Identify which cell holds the provided text, then report its [x, y] central coordinate. 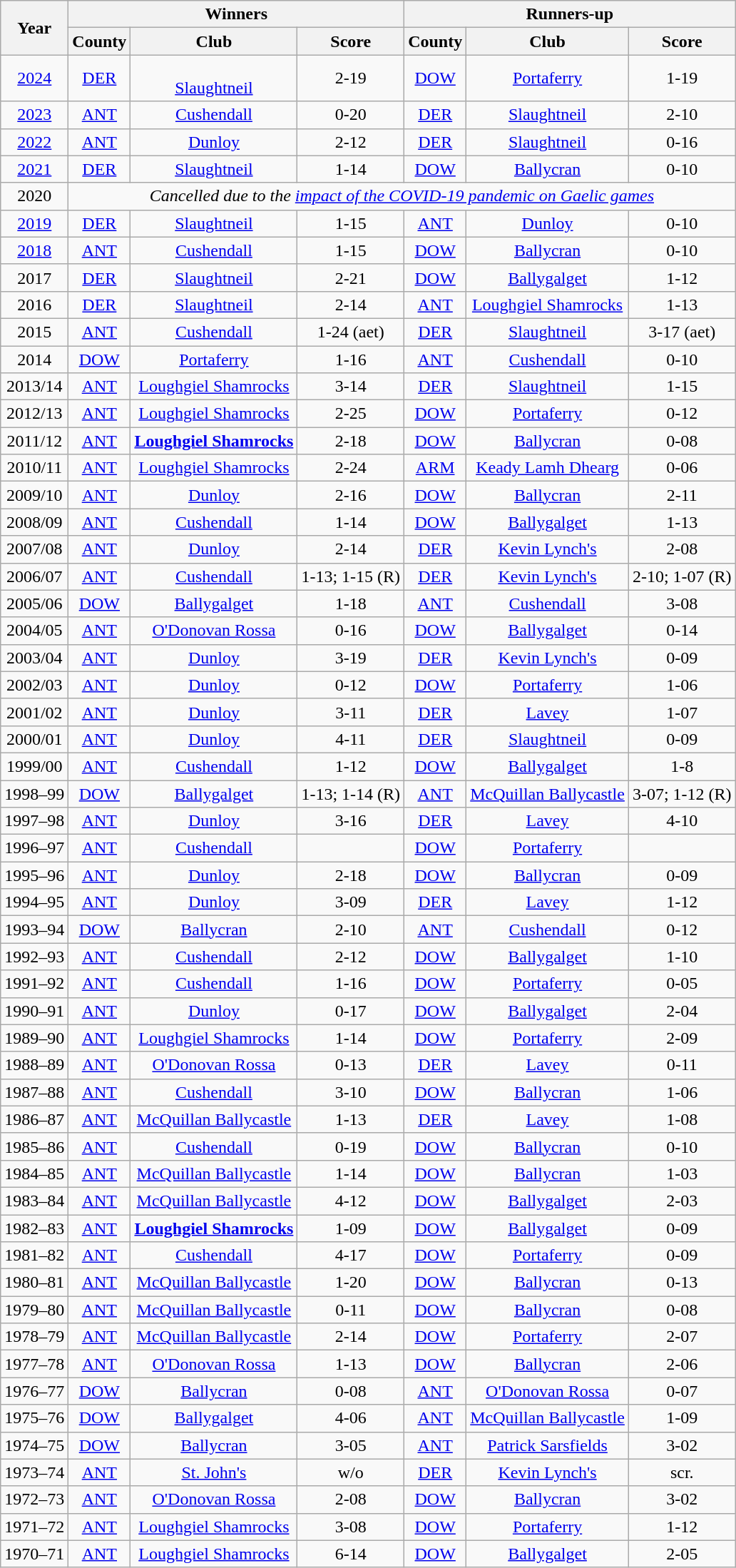
1987–88 [34, 1092]
0-19 [351, 1146]
ARM [435, 468]
1980–81 [34, 1283]
1981–82 [34, 1256]
0-07 [682, 1391]
2008/09 [34, 522]
1970–71 [34, 1554]
1-07 [682, 712]
1986–87 [34, 1119]
1993–94 [34, 930]
3-16 [351, 821]
2007/08 [34, 549]
1989–90 [34, 1038]
1-13; 1-14 (R) [351, 794]
1-03 [682, 1174]
2011/12 [34, 441]
3-11 [351, 712]
1-24 (aet) [351, 332]
2-19 [351, 78]
2013/14 [34, 387]
4-06 [351, 1418]
2002/03 [34, 685]
2016 [34, 305]
1998–99 [34, 794]
1-20 [351, 1283]
3-09 [351, 902]
2003/04 [34, 658]
1-08 [682, 1119]
3-14 [351, 387]
1990–91 [34, 1011]
2-06 [682, 1364]
2023 [34, 115]
2-11 [682, 495]
2015 [34, 332]
1994–95 [34, 902]
0-17 [351, 1011]
1995–96 [34, 875]
1976–77 [34, 1391]
1-13; 1-15 (R) [351, 576]
2017 [34, 278]
2018 [34, 250]
6-14 [351, 1554]
2009/10 [34, 495]
4-17 [351, 1256]
1983–84 [34, 1201]
0-14 [682, 631]
1992–93 [34, 957]
2-25 [351, 414]
w/o [351, 1472]
2020 [34, 196]
2-16 [351, 495]
2004/05 [34, 631]
1996–97 [34, 848]
1985–86 [34, 1146]
2014 [34, 359]
1984–85 [34, 1174]
2010/11 [34, 468]
2-10; 1-07 (R) [682, 576]
2-07 [682, 1337]
1-10 [682, 957]
1971–72 [34, 1527]
Year [34, 28]
2006/07 [34, 576]
1-8 [682, 766]
1-19 [682, 78]
2019 [34, 223]
4-10 [682, 821]
1999/00 [34, 766]
2-24 [351, 468]
2001/02 [34, 712]
1975–76 [34, 1418]
2-21 [351, 278]
2024 [34, 78]
1988–89 [34, 1065]
2012/13 [34, 414]
scr. [682, 1472]
2021 [34, 169]
0-05 [682, 984]
3-19 [351, 658]
1-18 [351, 604]
1979–80 [34, 1310]
Cancelled due to the impact of the COVID-19 pandemic on Gaelic games [402, 196]
3-05 [351, 1445]
Winners [237, 14]
1972–73 [34, 1500]
Runners-up [570, 14]
1991–92 [34, 984]
Patrick Sarsfields [548, 1445]
1973–74 [34, 1472]
1982–83 [34, 1228]
2-05 [682, 1554]
2-03 [682, 1201]
3-10 [351, 1092]
2-09 [682, 1038]
1978–79 [34, 1337]
1977–78 [34, 1364]
3-07; 1-12 (R) [682, 794]
2-04 [682, 1011]
St. John's [214, 1472]
2000/01 [34, 739]
2022 [34, 142]
1974–75 [34, 1445]
4-12 [351, 1201]
3-17 (aet) [682, 332]
4-11 [351, 739]
0-20 [351, 115]
Keady Lamh Dhearg [548, 468]
0-06 [682, 468]
1997–98 [34, 821]
2005/06 [34, 604]
